Search for the cell housing the specified text and yield its [X, Y] center coordinate. 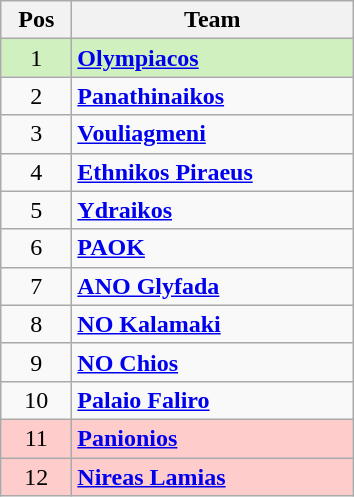
7 [36, 286]
NO Kalamaki [212, 324]
Nireas Lamias [212, 477]
Team [212, 20]
1 [36, 58]
8 [36, 324]
10 [36, 400]
12 [36, 477]
6 [36, 248]
Panionios [212, 438]
Palaio Faliro [212, 400]
3 [36, 134]
NO Chios [212, 362]
4 [36, 172]
11 [36, 438]
Vouliagmeni [212, 134]
Pos [36, 20]
Ydraikos [212, 210]
ANO Glyfada [212, 286]
Ethnikos Piraeus [212, 172]
PAOK [212, 248]
2 [36, 96]
5 [36, 210]
Olympiacos [212, 58]
9 [36, 362]
Panathinaikos [212, 96]
